Scan for the cell matching the given text and deliver its (x, y) coordinate at center. 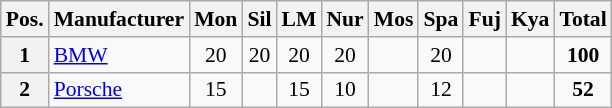
LM (300, 19)
Total (582, 19)
Mos (394, 19)
Sil (259, 19)
12 (440, 90)
Porsche (119, 90)
2 (25, 90)
Spa (440, 19)
Pos. (25, 19)
100 (582, 55)
Mon (216, 19)
10 (344, 90)
Nur (344, 19)
Fuj (484, 19)
Manufacturer (119, 19)
52 (582, 90)
Kya (530, 19)
1 (25, 55)
BMW (119, 55)
